Search for the cell housing the specified text and yield its (X, Y) center coordinate. 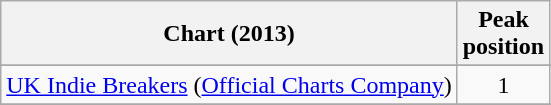
1 (503, 85)
Chart (2013) (229, 34)
UK Indie Breakers (Official Charts Company) (229, 85)
Peakposition (503, 34)
